Return the [x, y] coordinate for the center point of the cell that contains the specified text.  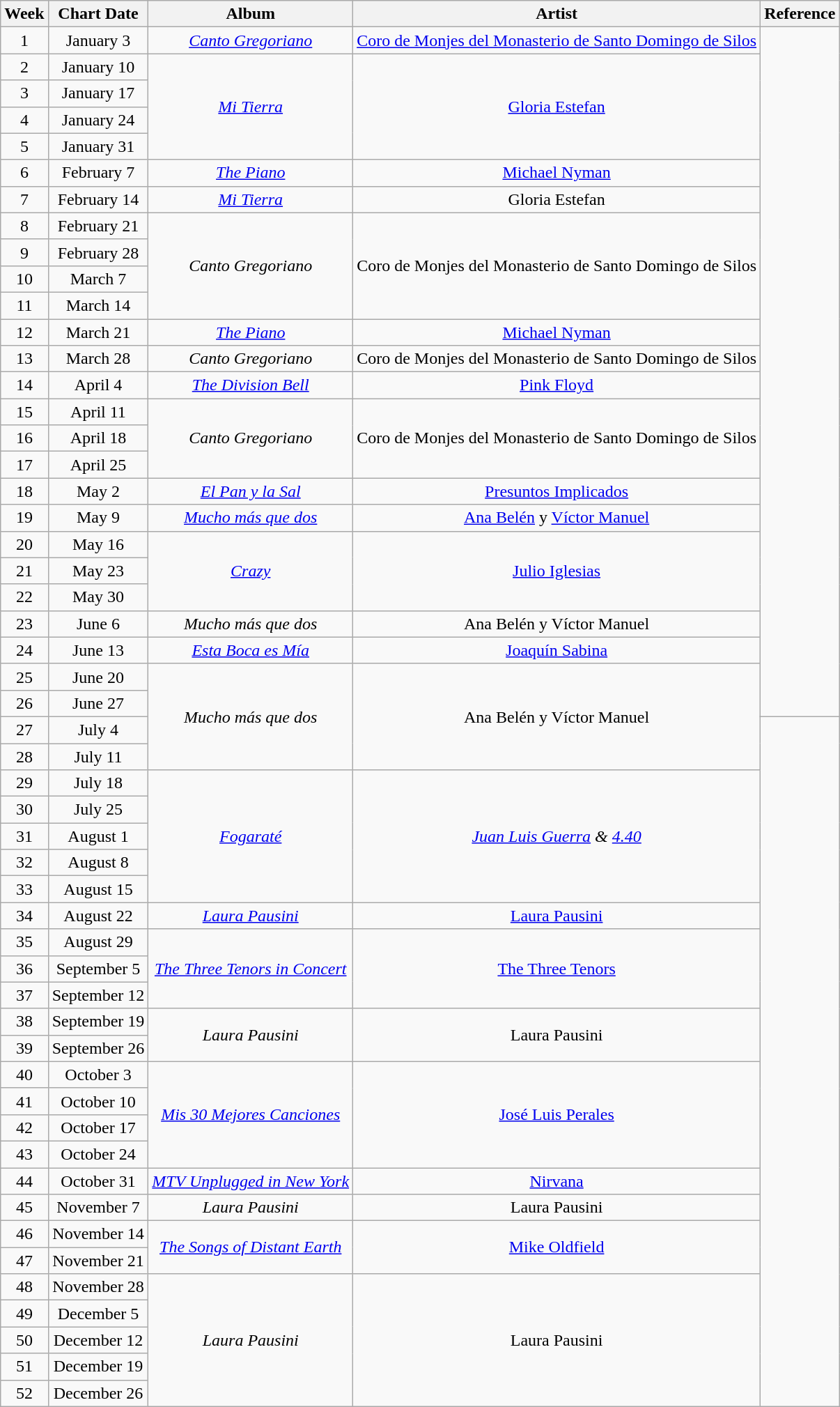
11 [24, 305]
9 [24, 252]
7 [24, 199]
August 22 [98, 916]
March 14 [98, 305]
36 [24, 969]
41 [24, 1101]
31 [24, 836]
16 [24, 438]
January 31 [98, 146]
Nirvana [557, 1181]
August 29 [98, 942]
Esta Boca es Mía [251, 650]
March 21 [98, 332]
14 [24, 385]
17 [24, 465]
Reference [800, 14]
45 [24, 1208]
June 20 [98, 677]
February 28 [98, 252]
April 18 [98, 438]
Pink Floyd [557, 385]
February 14 [98, 199]
February 21 [98, 226]
38 [24, 1022]
24 [24, 650]
Album [251, 14]
10 [24, 279]
October 17 [98, 1128]
May 9 [98, 518]
13 [24, 359]
25 [24, 677]
July 25 [98, 810]
January 3 [98, 40]
MTV Unplugged in New York [251, 1181]
Julio Iglesias [557, 571]
January 10 [98, 67]
Mike Oldfield [557, 1247]
August 1 [98, 836]
35 [24, 942]
April 25 [98, 465]
April 4 [98, 385]
51 [24, 1367]
December 19 [98, 1367]
12 [24, 332]
39 [24, 1048]
28 [24, 756]
November 14 [98, 1234]
48 [24, 1287]
August 8 [98, 863]
The Three Tenors in Concert [251, 969]
30 [24, 810]
January 24 [98, 120]
November 28 [98, 1287]
26 [24, 703]
Juan Luis Guerra & 4.40 [557, 836]
5 [24, 146]
44 [24, 1181]
43 [24, 1154]
June 6 [98, 624]
May 16 [98, 544]
Mis 30 Mejores Canciones [251, 1114]
Chart Date [98, 14]
March 7 [98, 279]
September 26 [98, 1048]
April 11 [98, 412]
October 31 [98, 1181]
21 [24, 571]
November 21 [98, 1261]
29 [24, 783]
33 [24, 889]
September 12 [98, 995]
José Luis Perales [557, 1114]
52 [24, 1393]
42 [24, 1128]
40 [24, 1075]
Joaquín Sabina [557, 650]
January 17 [98, 93]
27 [24, 730]
20 [24, 544]
November 7 [98, 1208]
May 2 [98, 491]
34 [24, 916]
September 5 [98, 969]
49 [24, 1314]
October 24 [98, 1154]
May 23 [98, 571]
Artist [557, 14]
February 7 [98, 173]
June 13 [98, 650]
18 [24, 491]
July 4 [98, 730]
March 28 [98, 359]
July 18 [98, 783]
October 3 [98, 1075]
6 [24, 173]
October 10 [98, 1101]
July 11 [98, 756]
32 [24, 863]
September 19 [98, 1022]
December 12 [98, 1340]
The Division Bell [251, 385]
The Three Tenors [557, 969]
46 [24, 1234]
Crazy [251, 571]
37 [24, 995]
May 30 [98, 597]
2 [24, 67]
The Songs of Distant Earth [251, 1247]
15 [24, 412]
Week [24, 14]
3 [24, 93]
December 5 [98, 1314]
19 [24, 518]
22 [24, 597]
8 [24, 226]
El Pan y la Sal [251, 491]
Presuntos Implicados [557, 491]
December 26 [98, 1393]
August 15 [98, 889]
47 [24, 1261]
50 [24, 1340]
Fogaraté [251, 836]
4 [24, 120]
June 27 [98, 703]
1 [24, 40]
23 [24, 624]
